Return [X, Y] of the center of cell containing provided text 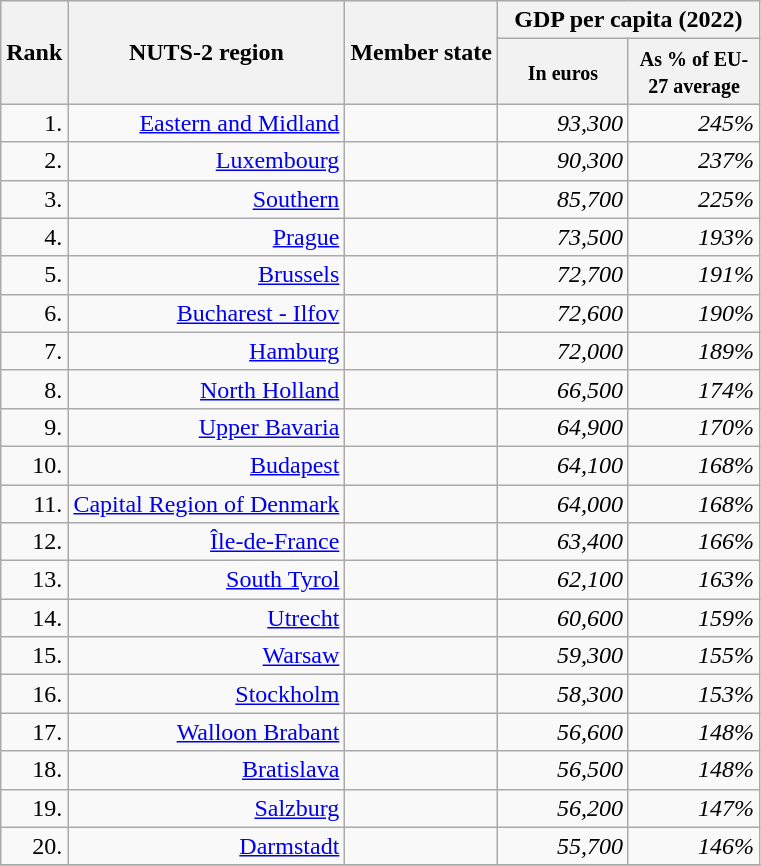
93,300 [562, 123]
Darmstadt [206, 846]
Prague [206, 237]
GDP per capita (2022) [628, 20]
Rank [34, 52]
11. [34, 503]
Brussels [206, 275]
3. [34, 199]
12. [34, 542]
7. [34, 351]
60,600 [562, 618]
64,100 [562, 465]
10. [34, 465]
245% [694, 123]
2. [34, 161]
20. [34, 846]
15. [34, 656]
237% [694, 161]
Budapest [206, 465]
17. [34, 732]
189% [694, 351]
56,600 [562, 732]
174% [694, 389]
Bratislava [206, 770]
Stockholm [206, 694]
In euros [562, 72]
166% [694, 542]
Île-de-France [206, 542]
225% [694, 199]
56,200 [562, 808]
163% [694, 580]
Hamburg [206, 351]
64,000 [562, 503]
Walloon Brabant [206, 732]
72,600 [562, 313]
Salzburg [206, 808]
13. [34, 580]
90,300 [562, 161]
159% [694, 618]
NUTS-2 region [206, 52]
72,700 [562, 275]
Member state [422, 52]
66,500 [562, 389]
Upper Bavaria [206, 427]
Capital Region of Denmark [206, 503]
62,100 [562, 580]
9. [34, 427]
55,700 [562, 846]
Southern [206, 199]
190% [694, 313]
170% [694, 427]
Utrecht [206, 618]
18. [34, 770]
As % of EU-27 average [694, 72]
146% [694, 846]
8. [34, 389]
147% [694, 808]
14. [34, 618]
4. [34, 237]
85,700 [562, 199]
73,500 [562, 237]
58,300 [562, 694]
1. [34, 123]
64,900 [562, 427]
56,500 [562, 770]
6. [34, 313]
Eastern and Midland [206, 123]
193% [694, 237]
16. [34, 694]
155% [694, 656]
Luxembourg [206, 161]
72,000 [562, 351]
63,400 [562, 542]
153% [694, 694]
Bucharest - Ilfov [206, 313]
191% [694, 275]
South Tyrol [206, 580]
Warsaw [206, 656]
5. [34, 275]
59,300 [562, 656]
North Holland [206, 389]
19. [34, 808]
